Identify which cell holds the provided text, then report its (x, y) central coordinate. 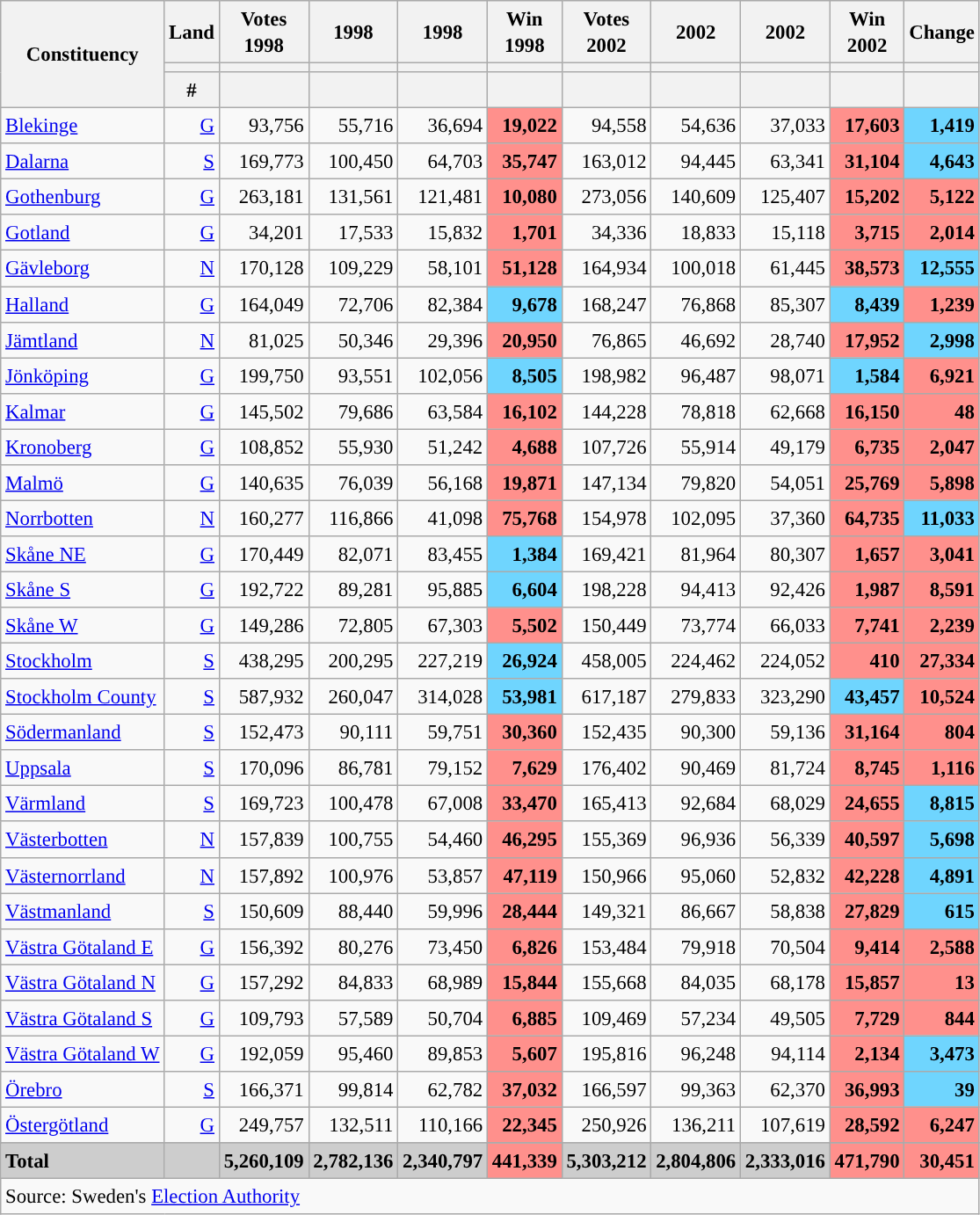
99,814 (353, 1090)
199,750 (264, 376)
10,080 (524, 197)
108,852 (264, 447)
5,502 (524, 626)
40,597 (867, 840)
13 (942, 983)
94,445 (696, 162)
Östergötland (83, 1125)
168,247 (606, 304)
59,136 (786, 733)
615 (942, 911)
76,868 (696, 304)
79,820 (696, 484)
79,918 (696, 946)
155,369 (606, 840)
93,551 (353, 376)
2,134 (867, 1053)
249,757 (264, 1125)
10,524 (942, 696)
68,029 (786, 804)
116,866 (353, 519)
95,060 (696, 876)
49,179 (786, 447)
Jönköping (83, 376)
149,286 (264, 626)
125,407 (786, 197)
Kronoberg (83, 447)
8,815 (942, 804)
96,487 (696, 376)
79,152 (443, 768)
100,478 (353, 804)
54,460 (443, 840)
72,805 (353, 626)
15,844 (524, 983)
57,234 (696, 1018)
46,295 (524, 840)
Votes 2002 (606, 32)
5,303,212 (606, 1160)
Västra Götaland S (83, 1018)
25,769 (867, 484)
8,745 (867, 768)
78,818 (696, 411)
131,561 (353, 197)
55,716 (353, 127)
617,187 (606, 696)
89,853 (443, 1053)
63,341 (786, 162)
165,413 (606, 804)
35,747 (524, 162)
170,449 (264, 554)
224,462 (696, 661)
5,698 (942, 840)
Västernorrland (83, 876)
169,421 (606, 554)
1,701 (524, 232)
68,178 (786, 983)
67,303 (443, 626)
19,022 (524, 127)
314,028 (443, 696)
41,098 (443, 519)
166,371 (264, 1090)
Norrbotten (83, 519)
80,276 (353, 946)
56,339 (786, 840)
58,838 (786, 911)
48 (942, 411)
88,440 (353, 911)
3,473 (942, 1053)
54,051 (786, 484)
Jämtland (83, 339)
200,295 (353, 661)
15,118 (786, 232)
9,414 (867, 946)
136,211 (696, 1125)
164,934 (606, 269)
28,740 (786, 339)
102,095 (696, 519)
Dalarna (83, 162)
7,741 (867, 626)
164,049 (264, 304)
50,704 (443, 1018)
30,360 (524, 733)
17,952 (867, 339)
94,558 (606, 127)
70,504 (786, 946)
Total (83, 1160)
46,692 (696, 339)
458,005 (606, 661)
Västerbotten (83, 840)
96,248 (696, 1053)
26,924 (524, 661)
51,128 (524, 269)
95,885 (443, 589)
2,782,136 (353, 1160)
5,898 (942, 484)
1,419 (942, 127)
323,290 (786, 696)
1,384 (524, 554)
90,300 (696, 733)
2,340,797 (443, 1160)
224,052 (786, 661)
33,470 (524, 804)
68,989 (443, 983)
Halland (83, 304)
34,201 (264, 232)
279,833 (696, 696)
156,392 (264, 946)
1,239 (942, 304)
16,102 (524, 411)
2,804,806 (696, 1160)
2,014 (942, 232)
59,996 (443, 911)
152,473 (264, 733)
80,307 (786, 554)
166,597 (606, 1090)
42,228 (867, 876)
18,833 (696, 232)
81,025 (264, 339)
17,603 (867, 127)
150,609 (264, 911)
1,657 (867, 554)
84,035 (696, 983)
39 (942, 1090)
8,439 (867, 304)
96,936 (696, 840)
Södermanland (83, 733)
587,932 (264, 696)
89,281 (353, 589)
263,181 (264, 197)
56,168 (443, 484)
36,993 (867, 1090)
79,686 (353, 411)
102,056 (443, 376)
170,128 (264, 269)
90,111 (353, 733)
471,790 (867, 1160)
75,768 (524, 519)
37,033 (786, 127)
76,865 (606, 339)
250,926 (606, 1125)
153,484 (606, 946)
Win 1998 (524, 32)
36,694 (443, 127)
15,832 (443, 232)
2,588 (942, 946)
Malmö (83, 484)
227,219 (443, 661)
Västra Götaland N (83, 983)
109,229 (353, 269)
62,370 (786, 1090)
6,921 (942, 376)
6,604 (524, 589)
140,609 (696, 197)
28,592 (867, 1125)
27,829 (867, 911)
43,457 (867, 696)
61,445 (786, 269)
72,706 (353, 304)
Värmland (83, 804)
51,242 (443, 447)
9,678 (524, 304)
55,914 (696, 447)
170,096 (264, 768)
59,751 (443, 733)
Gothenburg (83, 197)
15,202 (867, 197)
100,450 (353, 162)
1,116 (942, 768)
5,122 (942, 197)
169,723 (264, 804)
149,321 (606, 911)
82,384 (443, 304)
Skåne S (83, 589)
Örebro (83, 1090)
Gotland (83, 232)
4,643 (942, 162)
50,346 (353, 339)
150,966 (606, 876)
63,584 (443, 411)
52,832 (786, 876)
82,071 (353, 554)
Blekinge (83, 127)
94,114 (786, 1053)
192,059 (264, 1053)
260,047 (353, 696)
844 (942, 1018)
17,533 (353, 232)
140,635 (264, 484)
85,307 (786, 304)
Västmanland (83, 911)
804 (942, 733)
81,964 (696, 554)
95,460 (353, 1053)
107,726 (606, 447)
Skåne NE (83, 554)
3,041 (942, 554)
54,636 (696, 127)
90,469 (696, 768)
145,502 (264, 411)
107,619 (786, 1125)
47,119 (524, 876)
4,891 (942, 876)
98,071 (786, 376)
195,816 (606, 1053)
6,247 (942, 1125)
31,104 (867, 162)
76,039 (353, 484)
150,449 (606, 626)
92,426 (786, 589)
5,607 (524, 1053)
157,839 (264, 840)
154,978 (606, 519)
55,930 (353, 447)
16,150 (867, 411)
121,481 (443, 197)
12,555 (942, 269)
92,684 (696, 804)
Stockholm County (83, 696)
155,668 (606, 983)
20,950 (524, 339)
152,435 (606, 733)
157,292 (264, 983)
Land (192, 32)
57,589 (353, 1018)
Skåne W (83, 626)
7,729 (867, 1018)
15,857 (867, 983)
66,033 (786, 626)
Votes 1998 (264, 32)
100,018 (696, 269)
84,833 (353, 983)
6,826 (524, 946)
6,735 (867, 447)
37,360 (786, 519)
53,857 (443, 876)
73,774 (696, 626)
86,667 (696, 911)
6,885 (524, 1018)
27,334 (942, 661)
31,164 (867, 733)
29,396 (443, 339)
11,033 (942, 519)
176,402 (606, 768)
# (192, 90)
198,228 (606, 589)
Gävleborg (83, 269)
62,782 (443, 1090)
4,688 (524, 447)
24,655 (867, 804)
160,277 (264, 519)
30,451 (942, 1160)
62,668 (786, 411)
163,012 (606, 162)
3,715 (867, 232)
Västra Götaland W (83, 1053)
5,260,109 (264, 1160)
438,295 (264, 661)
38,573 (867, 269)
Stockholm (83, 661)
273,056 (606, 197)
441,339 (524, 1160)
110,166 (443, 1125)
67,008 (443, 804)
1,584 (867, 376)
93,756 (264, 127)
169,773 (264, 162)
81,724 (786, 768)
109,793 (264, 1018)
198,982 (606, 376)
53,981 (524, 696)
100,976 (353, 876)
86,781 (353, 768)
Source: Sweden's Election Authority (490, 1197)
Win 2002 (867, 32)
2,998 (942, 339)
19,871 (524, 484)
Kalmar (83, 411)
8,591 (942, 589)
2,333,016 (786, 1160)
Västra Götaland E (83, 946)
94,413 (696, 589)
99,363 (696, 1090)
28,444 (524, 911)
22,345 (524, 1125)
83,455 (443, 554)
147,134 (606, 484)
Change (942, 32)
132,511 (353, 1125)
109,469 (606, 1018)
2,047 (942, 447)
Constituency (83, 55)
37,032 (524, 1090)
49,505 (786, 1018)
64,703 (443, 162)
144,228 (606, 411)
1,987 (867, 589)
157,892 (264, 876)
410 (867, 661)
Uppsala (83, 768)
100,755 (353, 840)
34,336 (606, 232)
64,735 (867, 519)
58,101 (443, 269)
2,239 (942, 626)
73,450 (443, 946)
8,505 (524, 376)
192,722 (264, 589)
7,629 (524, 768)
